Determine the (X, Y) coordinate at the center of the cell enclosing the given text.  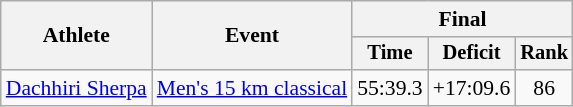
Final (462, 19)
86 (544, 88)
Rank (544, 54)
55:39.3 (390, 88)
Men's 15 km classical (252, 88)
+17:09.6 (472, 88)
Time (390, 54)
Deficit (472, 54)
Event (252, 36)
Dachhiri Sherpa (76, 88)
Athlete (76, 36)
